Output the [X, Y] coordinate of the center of the cell containing the given text.  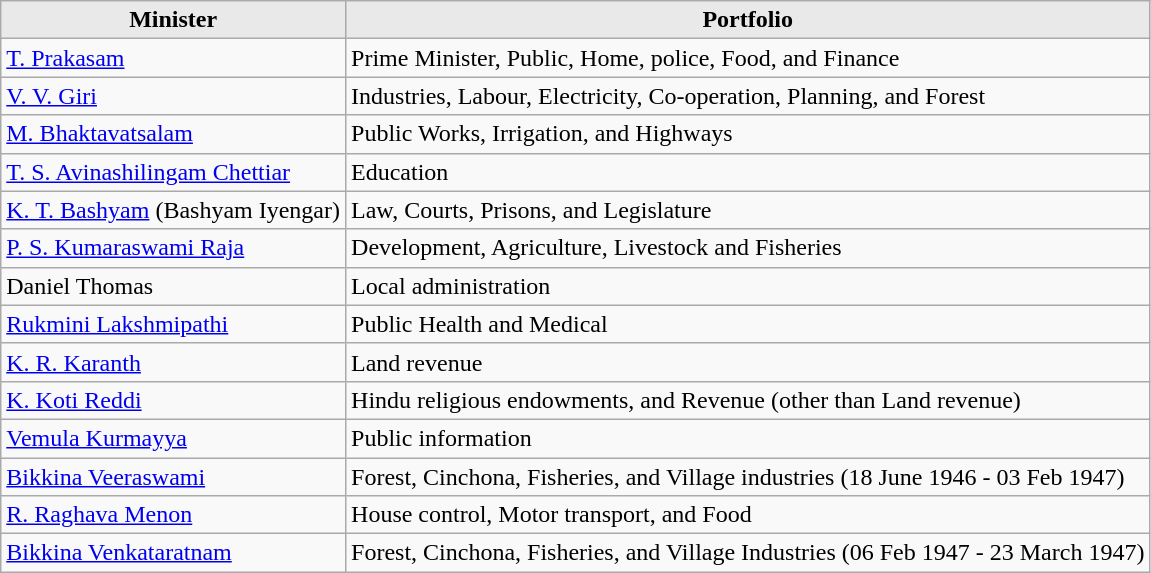
M. Bhaktavatsalam [174, 134]
House control, Motor transport, and Food [748, 515]
Local administration [748, 286]
Public Health and Medical [748, 324]
T. Prakasam [174, 58]
Education [748, 172]
V. V. Giri [174, 96]
Land revenue [748, 362]
K. Koti Reddi [174, 400]
Portfolio [748, 20]
T. S. Avinashilingam Chettiar [174, 172]
Forest, Cinchona, Fisheries, and Village industries (18 June 1946 - 03 Feb 1947) [748, 477]
Rukmini Lakshmipathi [174, 324]
Public Works, Irrigation, and Highways [748, 134]
Development, Agriculture, Livestock and Fisheries [748, 248]
Hindu religious endowments, and Revenue (other than Land revenue) [748, 400]
K. R. Karanth [174, 362]
Public information [748, 438]
Bikkina Veeraswami [174, 477]
Law, Courts, Prisons, and Legislature [748, 210]
Minister [174, 20]
K. T. Bashyam (Bashyam Iyengar) [174, 210]
Industries, Labour, Electricity, Co-operation, Planning, and Forest [748, 96]
Vemula Kurmayya [174, 438]
Forest, Cinchona, Fisheries, and Village Industries (06 Feb 1947 - 23 March 1947) [748, 553]
Bikkina Venkataratnam [174, 553]
R. Raghava Menon [174, 515]
Prime Minister, Public, Home, police, Food, and Finance [748, 58]
Daniel Thomas [174, 286]
P. S. Kumaraswami Raja [174, 248]
